Extract the [x, y] coordinate from the center of the cell holding the provided text.  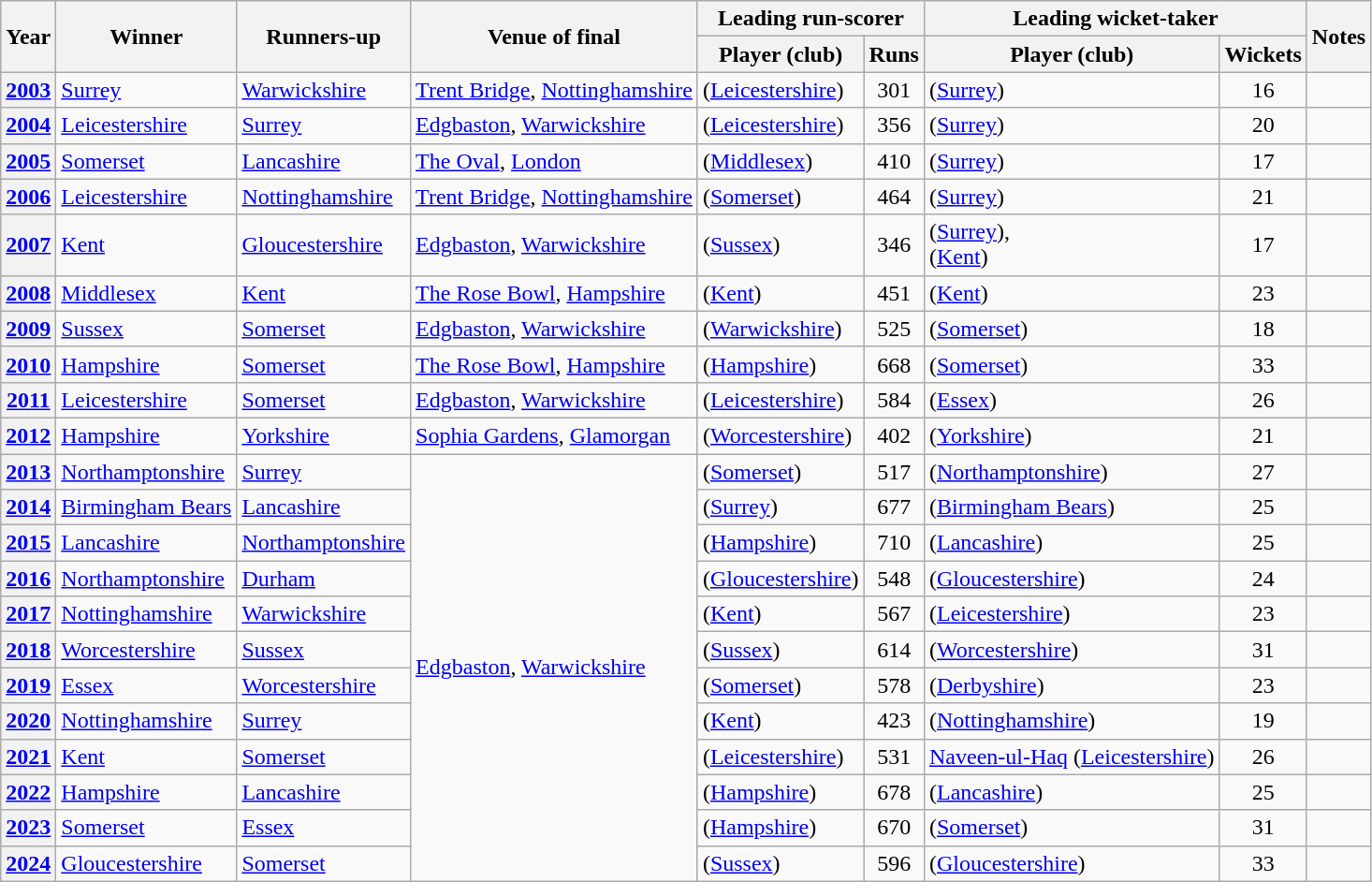
Naveen-ul-Haq (Leicestershire) [1072, 757]
2019 [28, 685]
2015 [28, 543]
451 [894, 293]
Year [28, 37]
525 [894, 329]
(Derbyshire) [1072, 685]
2008 [28, 293]
(Nottinghamshire) [1072, 721]
578 [894, 685]
2024 [28, 863]
402 [894, 435]
27 [1263, 471]
2023 [28, 828]
The Oval, London [554, 161]
19 [1263, 721]
Sophia Gardens, Glamorgan [554, 435]
Middlesex [146, 293]
548 [894, 579]
2005 [28, 161]
2017 [28, 614]
2013 [28, 471]
567 [894, 614]
2010 [28, 364]
301 [894, 90]
668 [894, 364]
(Warwickshire) [781, 329]
16 [1263, 90]
2009 [28, 329]
Winner [146, 37]
584 [894, 400]
Leading run-scorer [810, 19]
2022 [28, 792]
2012 [28, 435]
(Middlesex) [781, 161]
710 [894, 543]
Wickets [1263, 54]
2021 [28, 757]
(Birmingham Bears) [1072, 507]
670 [894, 828]
531 [894, 757]
596 [894, 863]
678 [894, 792]
2011 [28, 400]
356 [894, 125]
20 [1263, 125]
Leading wicket-taker [1116, 19]
423 [894, 721]
Notes [1338, 37]
346 [894, 245]
2004 [28, 125]
2014 [28, 507]
2018 [28, 650]
Birmingham Bears [146, 507]
Yorkshire [324, 435]
Durham [324, 579]
2020 [28, 721]
Venue of final [554, 37]
677 [894, 507]
2006 [28, 197]
2003 [28, 90]
517 [894, 471]
Runners-up [324, 37]
464 [894, 197]
(Surrey), (Kent) [1072, 245]
18 [1263, 329]
Runs [894, 54]
2007 [28, 245]
(Northamptonshire) [1072, 471]
(Yorkshire) [1072, 435]
410 [894, 161]
614 [894, 650]
(Essex) [1072, 400]
2016 [28, 579]
24 [1263, 579]
